Identify which cell holds the provided text, then report its (X, Y) central coordinate. 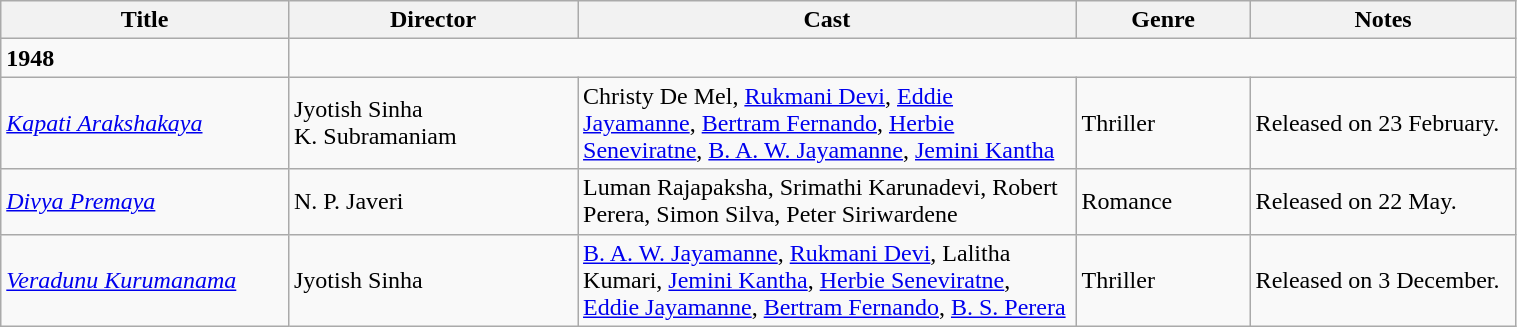
Released on 3 December. (1383, 280)
Jyotish Sinha (432, 280)
Cast (828, 20)
Notes (1383, 20)
Jyotish Sinha K. Subramaniam (432, 123)
Veradunu Kurumanama (145, 280)
1948 (145, 58)
Title (145, 20)
Genre (1163, 20)
Luman Rajapaksha, Srimathi Karunadevi, Robert Perera, Simon Silva, Peter Siriwardene (828, 202)
Romance (1163, 202)
Released on 22 May. (1383, 202)
N. P. Javeri (432, 202)
Divya Premaya (145, 202)
B. A. W. Jayamanne, Rukmani Devi, Lalitha Kumari, Jemini Kantha, Herbie Seneviratne, Eddie Jayamanne, Bertram Fernando, B. S. Perera (828, 280)
Christy De Mel, Rukmani Devi, Eddie Jayamanne, Bertram Fernando, Herbie Seneviratne, B. A. W. Jayamanne, Jemini Kantha (828, 123)
Director (432, 20)
Released on 23 February. (1383, 123)
Kapati Arakshakaya (145, 123)
